Identify which cell holds the provided text, then report its (x, y) central coordinate. 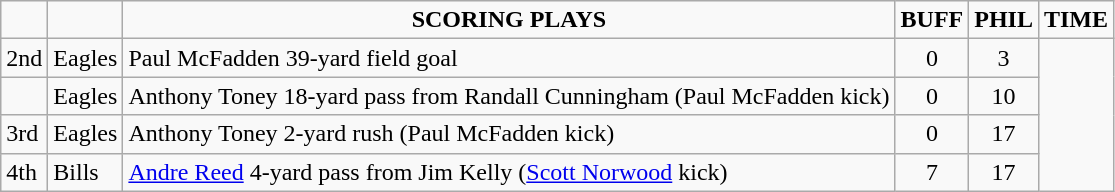
Paul McFadden 39-yard field goal (509, 58)
4th (24, 172)
7 (932, 172)
Anthony Toney 18-yard pass from Randall Cunningham (Paul McFadden kick) (509, 96)
3 (1004, 58)
2nd (24, 58)
TIME (1076, 20)
SCORING PLAYS (509, 20)
Bills (86, 172)
3rd (24, 134)
10 (1004, 96)
PHIL (1004, 20)
Andre Reed 4-yard pass from Jim Kelly (Scott Norwood kick) (509, 172)
Anthony Toney 2-yard rush (Paul McFadden kick) (509, 134)
BUFF (932, 20)
